From the cell containing the given text, extract its center point as [x, y] coordinate. 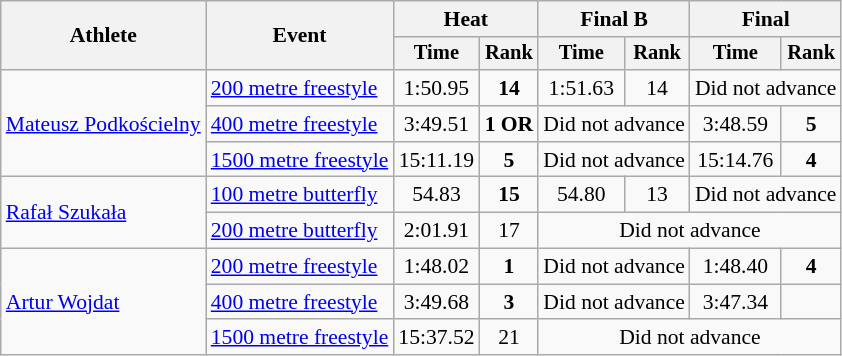
Final B [614, 19]
54.83 [436, 195]
3:47.34 [736, 302]
15:37.52 [436, 338]
15:11.19 [436, 160]
2:01.91 [436, 231]
200 metre butterfly [300, 231]
21 [510, 338]
1 OR [510, 124]
Artur Wojdat [104, 302]
1:48.02 [436, 267]
1:48.40 [736, 267]
3:49.68 [436, 302]
Mateusz Podkościelny [104, 124]
15 [510, 195]
3:48.59 [736, 124]
Heat [466, 19]
13 [657, 195]
Final [766, 19]
3 [510, 302]
1:51.63 [581, 88]
1:50.95 [436, 88]
3:49.51 [436, 124]
54.80 [581, 195]
Event [300, 36]
100 metre butterfly [300, 195]
17 [510, 231]
15:14.76 [736, 160]
Athlete [104, 36]
Rafał Szukała [104, 212]
1 [510, 267]
